Search for the cell housing the specified text and yield its [x, y] center coordinate. 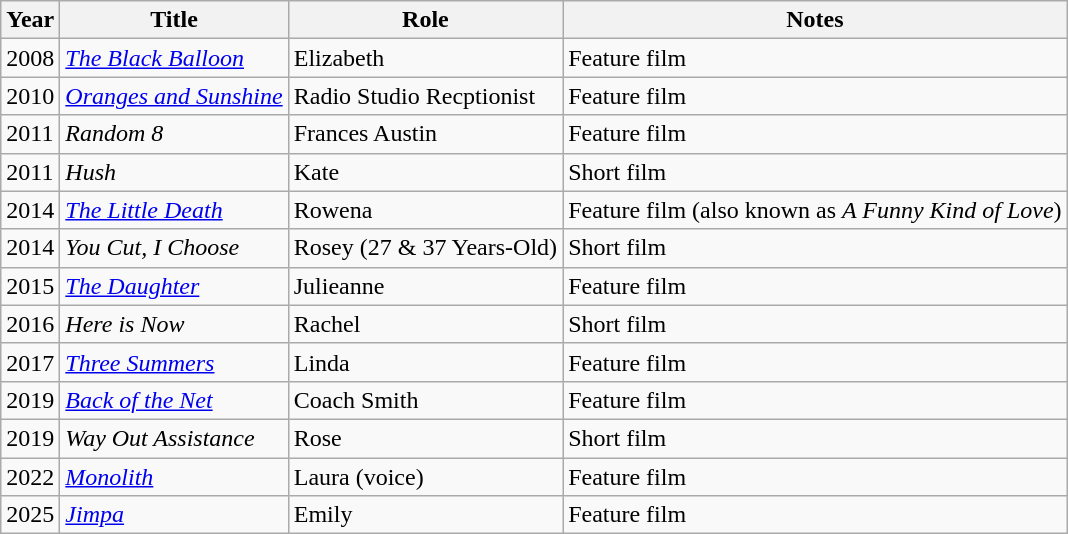
2010 [30, 96]
Way Out Assistance [174, 438]
2022 [30, 477]
The Black Balloon [174, 58]
The Daughter [174, 286]
Notes [816, 20]
The Little Death [174, 210]
Emily [425, 515]
Three Summers [174, 362]
Radio Studio Recptionist [425, 96]
Title [174, 20]
Random 8 [174, 134]
Laura (voice) [425, 477]
Rachel [425, 324]
2017 [30, 362]
Hush [174, 172]
Rose [425, 438]
2015 [30, 286]
Feature film (also known as A Funny Kind of Love) [816, 210]
2008 [30, 58]
Frances Austin [425, 134]
Rosey (27 & 37 Years-Old) [425, 248]
Role [425, 20]
Elizabeth [425, 58]
Kate [425, 172]
2025 [30, 515]
Back of the Net [174, 400]
Oranges and Sunshine [174, 96]
Jimpa [174, 515]
You Cut, I Choose [174, 248]
Year [30, 20]
Coach Smith [425, 400]
Rowena [425, 210]
2016 [30, 324]
Monolith [174, 477]
Julieanne [425, 286]
Linda [425, 362]
Here is Now [174, 324]
